Identify which cell holds the provided text, then report its [X, Y] central coordinate. 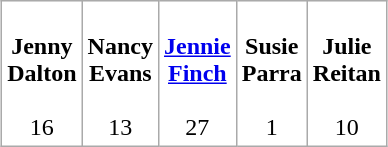
JulieReitan10 [346, 74]
NancyEvans13 [120, 74]
SusieParra1 [272, 74]
JennieFinch27 [197, 74]
JennyDalton16 [42, 74]
